For the text-containing cell, return its midpoint in (x, y) coordinate format. 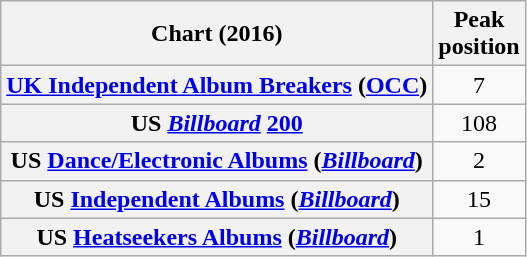
UK Independent Album Breakers (OCC) (217, 85)
US Heatseekers Albums (Billboard) (217, 237)
US Billboard 200 (217, 123)
7 (479, 85)
US Independent Albums (Billboard) (217, 199)
1 (479, 237)
2 (479, 161)
Chart (2016) (217, 34)
US Dance/Electronic Albums (Billboard) (217, 161)
Peakposition (479, 34)
15 (479, 199)
108 (479, 123)
